Extract the [x, y] coordinate from the center of the cell holding the provided text.  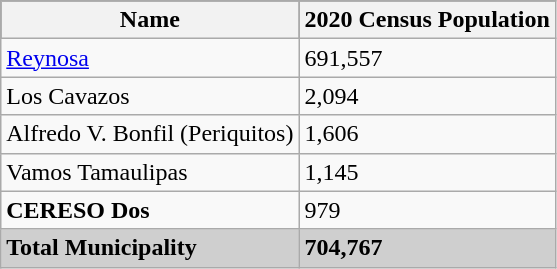
2020 Census Population [427, 20]
979 [427, 210]
2,094 [427, 96]
1,145 [427, 172]
Vamos Tamaulipas [150, 172]
Los Cavazos [150, 96]
Total Municipality [150, 248]
704,767 [427, 248]
Name [150, 20]
CERESO Dos [150, 210]
Reynosa [150, 58]
Alfredo V. Bonfil (Periquitos) [150, 134]
1,606 [427, 134]
691,557 [427, 58]
